For the text-containing cell, return its midpoint in [X, Y] coordinate format. 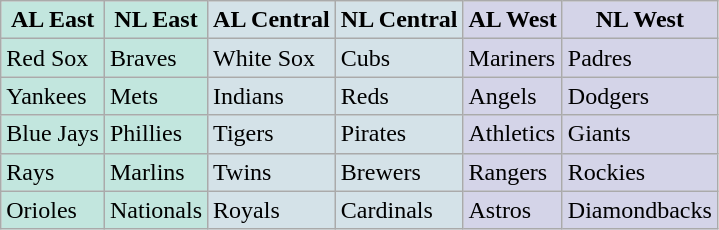
Twins [272, 172]
Orioles [53, 210]
Tigers [272, 134]
Astros [512, 210]
Mets [156, 96]
Indians [272, 96]
Rays [53, 172]
Giants [640, 134]
Reds [399, 96]
NL West [640, 20]
Braves [156, 58]
Rockies [640, 172]
AL Central [272, 20]
Padres [640, 58]
Brewers [399, 172]
Mariners [512, 58]
Angels [512, 96]
Diamondbacks [640, 210]
NL Central [399, 20]
Cubs [399, 58]
Dodgers [640, 96]
AL East [53, 20]
NL East [156, 20]
Athletics [512, 134]
Cardinals [399, 210]
Phillies [156, 134]
Marlins [156, 172]
AL West [512, 20]
Blue Jays [53, 134]
Pirates [399, 134]
Rangers [512, 172]
Yankees [53, 96]
Nationals [156, 210]
Red Sox [53, 58]
Royals [272, 210]
White Sox [272, 58]
